Return [x, y] of the center of cell containing provided text 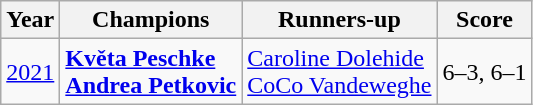
Year [30, 20]
6–3, 6–1 [484, 72]
2021 [30, 72]
Score [484, 20]
Champions [151, 20]
Runners-up [340, 20]
Caroline Dolehide CoCo Vandeweghe [340, 72]
Květa Peschke Andrea Petkovic [151, 72]
